Pinpoint the cell where the given text exists, returning its [X, Y] midpoint coordinate. 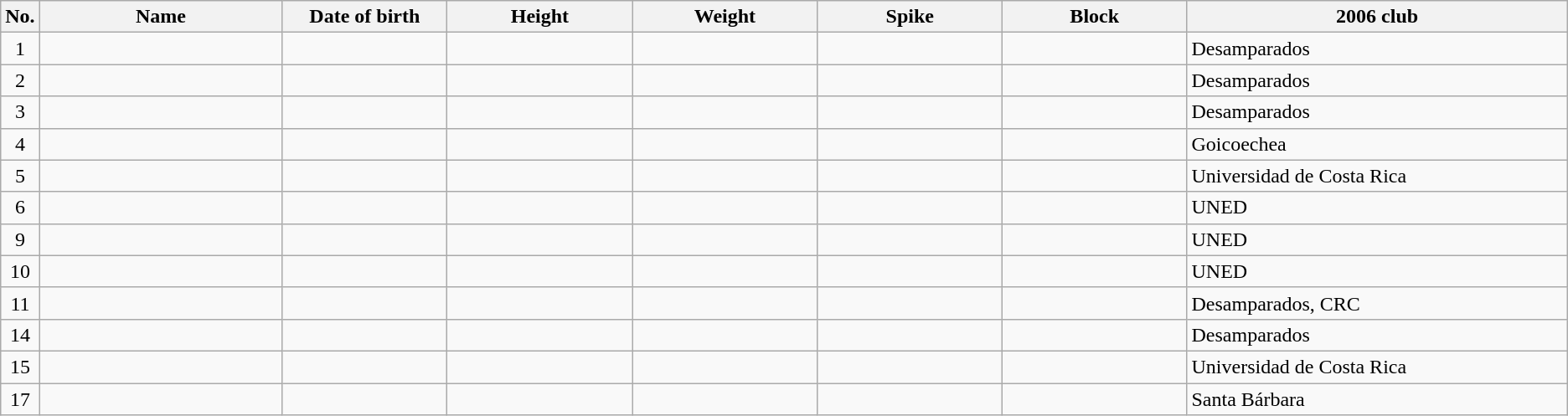
10 [20, 271]
17 [20, 399]
Date of birth [365, 17]
1 [20, 49]
Goicoechea [1377, 144]
Block [1094, 17]
3 [20, 112]
2 [20, 80]
5 [20, 176]
Weight [725, 17]
Santa Bárbara [1377, 399]
Spike [910, 17]
14 [20, 335]
Desamparados, CRC [1377, 303]
4 [20, 144]
Height [539, 17]
2006 club [1377, 17]
9 [20, 239]
No. [20, 17]
11 [20, 303]
15 [20, 367]
6 [20, 208]
Name [161, 17]
